Return (X, Y) of the center of cell containing provided text 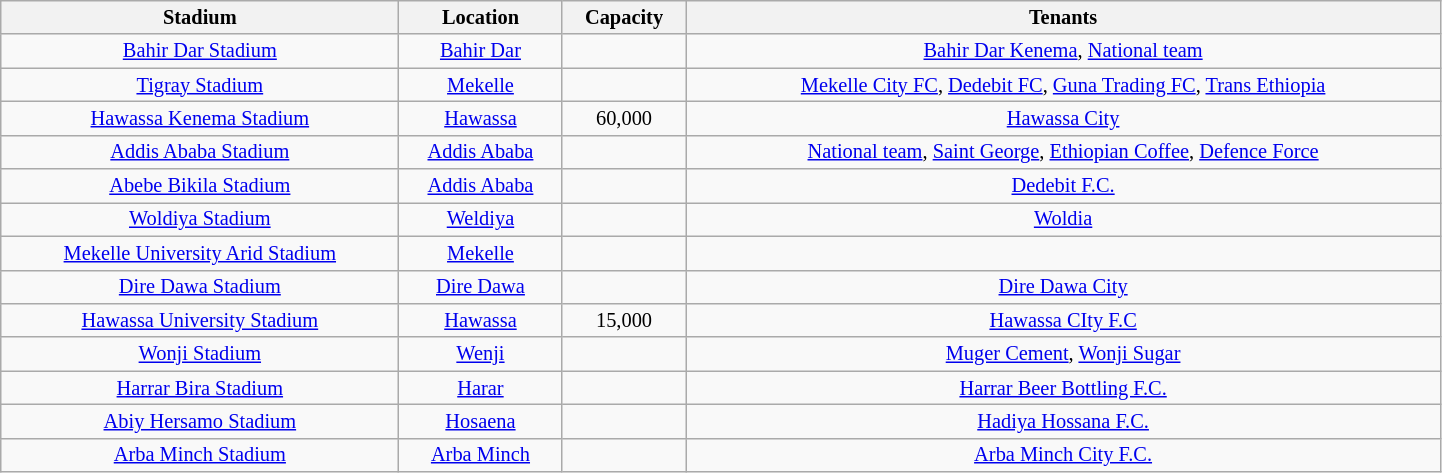
Tigray Stadium (200, 85)
Woldia (1063, 219)
Arba Minch City F.C. (1063, 455)
Hawassa University Stadium (200, 320)
15,000 (624, 320)
Hadiya Hossana F.C. (1063, 421)
Harrar Beer Bottling F.C. (1063, 388)
Capacity (624, 17)
Woldiya Stadium (200, 219)
Mekelle City FC, Dedebit FC, Guna Trading FC, Trans Ethiopia (1063, 85)
Dire Dawa City (1063, 287)
Dire Dawa Stadium (200, 287)
Hawassa Kenema Stadium (200, 118)
Hosaena (480, 421)
Bahir Dar Stadium (200, 51)
Abiy Hersamo Stadium (200, 421)
Bahir Dar (480, 51)
Mekelle University Arid Stadium (200, 253)
Muger Cement, Wonji Sugar (1063, 354)
Location (480, 17)
Harrar Bira Stadium (200, 388)
Bahir Dar Kenema, National team (1063, 51)
Stadium (200, 17)
Addis Ababa Stadium (200, 152)
Arba Minch Stadium (200, 455)
60,000 (624, 118)
Arba Minch (480, 455)
National team, Saint George, Ethiopian Coffee, Defence Force (1063, 152)
Hawassa CIty F.C (1063, 320)
Dedebit F.C. (1063, 186)
Hawassa City (1063, 118)
Harar (480, 388)
Dire Dawa (480, 287)
Abebe Bikila Stadium (200, 186)
Wonji Stadium (200, 354)
Wenji (480, 354)
Tenants (1063, 17)
Weldiya (480, 219)
